Extract the [x, y] coordinate from the center of the cell holding the provided text.  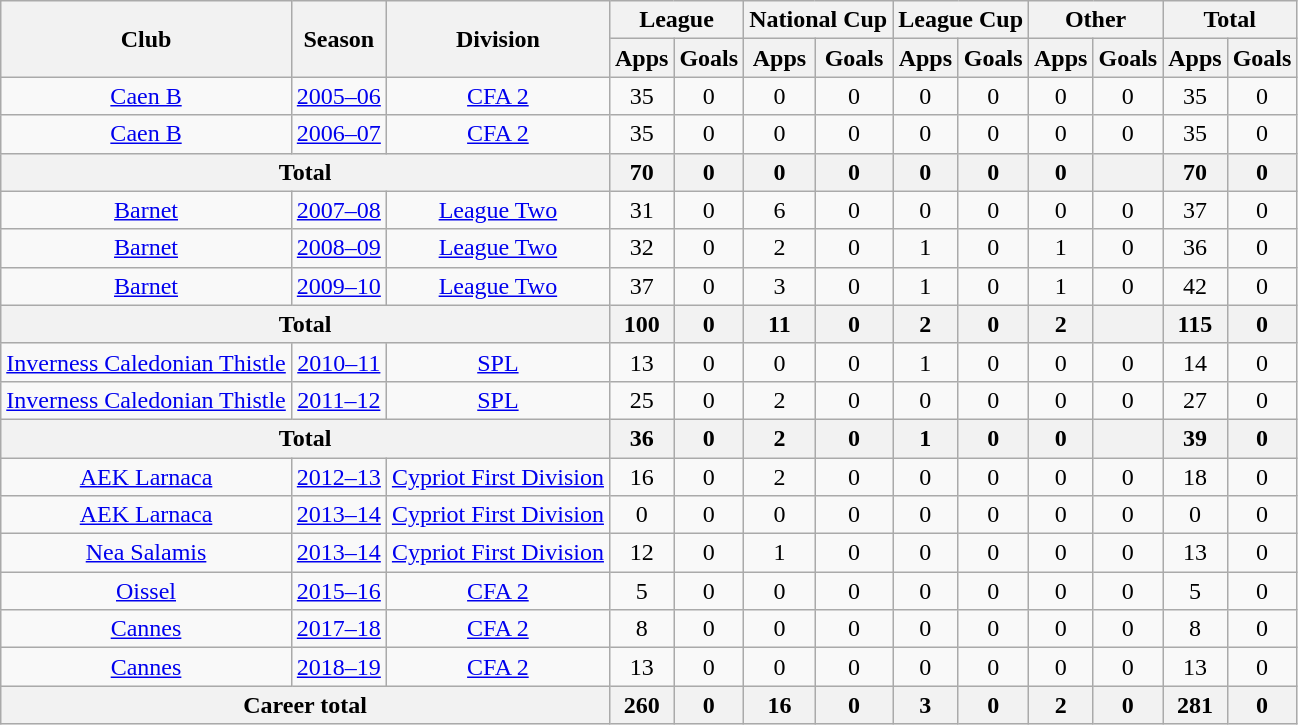
6 [780, 210]
Other [1096, 20]
2007–08 [338, 210]
260 [641, 705]
31 [641, 210]
2009–10 [338, 286]
11 [780, 324]
2011–12 [338, 400]
32 [641, 248]
2015–16 [338, 591]
2018–19 [338, 667]
National Cup [818, 20]
Oissel [146, 591]
14 [1195, 362]
27 [1195, 400]
39 [1195, 438]
2006–07 [338, 134]
Club [146, 39]
2005–06 [338, 96]
2012–13 [338, 477]
Nea Salamis [146, 553]
Career total [306, 705]
Season [338, 39]
25 [641, 400]
2010–11 [338, 362]
100 [641, 324]
2008–09 [338, 248]
12 [641, 553]
115 [1195, 324]
2017–18 [338, 629]
18 [1195, 477]
42 [1195, 286]
League [676, 20]
281 [1195, 705]
Division [498, 39]
League Cup [961, 20]
